Search for the cell housing the specified text and yield its [X, Y] center coordinate. 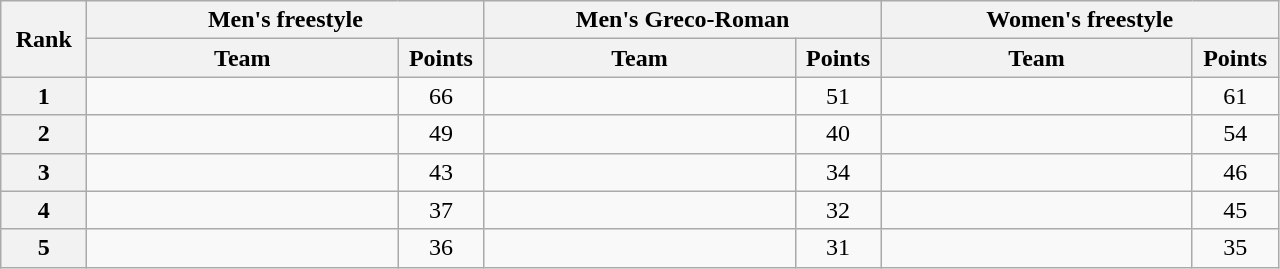
54 [1235, 134]
4 [44, 210]
31 [838, 248]
32 [838, 210]
49 [441, 134]
66 [441, 96]
3 [44, 172]
36 [441, 248]
1 [44, 96]
45 [1235, 210]
43 [441, 172]
46 [1235, 172]
Women's freestyle [1080, 20]
Men's Greco-Roman [682, 20]
35 [1235, 248]
Rank [44, 39]
51 [838, 96]
34 [838, 172]
40 [838, 134]
37 [441, 210]
5 [44, 248]
61 [1235, 96]
Men's freestyle [286, 20]
2 [44, 134]
